Return [x, y] of the center of cell containing provided text 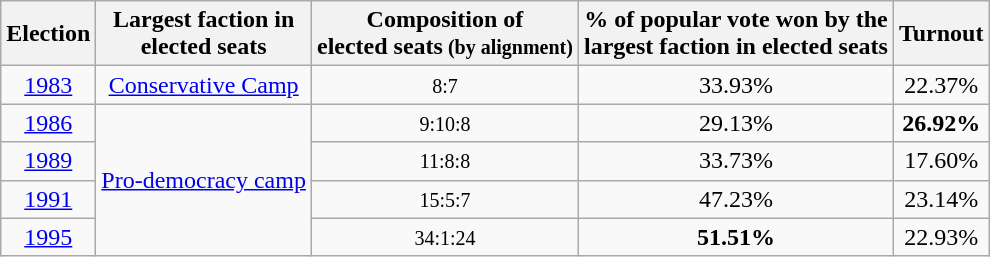
1995 [48, 237]
8:7 [444, 85]
11:8:8 [444, 161]
26.92% [941, 123]
Composition of elected seats (by alignment) [444, 34]
1989 [48, 161]
9:10:8 [444, 123]
17.60% [941, 161]
15:5:7 [444, 199]
1991 [48, 199]
22.37% [941, 85]
% of popular vote won by the largest faction in elected seats [736, 34]
Turnout [941, 34]
22.93% [941, 237]
47.23% [736, 199]
1983 [48, 85]
1986 [48, 123]
Largest faction inelected seats [204, 34]
29.13% [736, 123]
23.14% [941, 199]
33.93% [736, 85]
33.73% [736, 161]
Election [48, 34]
Conservative Camp [204, 85]
Pro-democracy camp [204, 180]
51.51% [736, 237]
34:1:24 [444, 237]
